Capture the cell that displays the provided text and extract its [x, y] central coordinate. 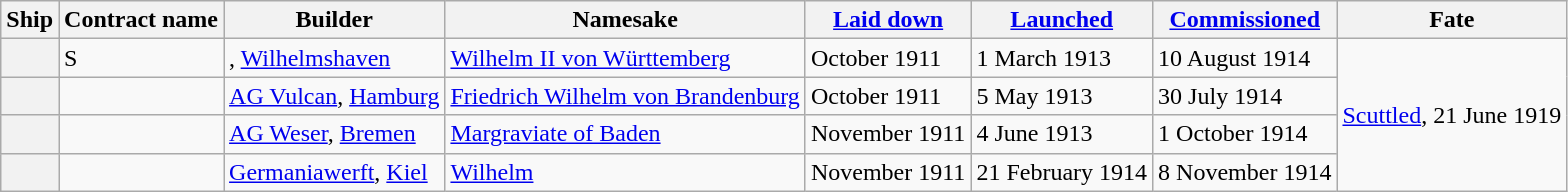
Namesake [625, 20]
AG Weser, Bremen [334, 134]
Commissioned [1245, 20]
Ship [30, 20]
, Wilhelmshaven [334, 58]
Contract name [142, 20]
21 February 1914 [1062, 172]
Launched [1062, 20]
AG Vulcan, Hamburg [334, 96]
4 June 1913 [1062, 134]
Scuttled, 21 June 1919 [1452, 115]
Builder [334, 20]
10 August 1914 [1245, 58]
Wilhelm [625, 172]
Germaniawerft, Kiel [334, 172]
8 November 1914 [1245, 172]
S [142, 58]
Margraviate of Baden [625, 134]
30 July 1914 [1245, 96]
Wilhelm II von Württemberg [625, 58]
1 October 1914 [1245, 134]
Fate [1452, 20]
1 March 1913 [1062, 58]
5 May 1913 [1062, 96]
Friedrich Wilhelm von Brandenburg [625, 96]
Laid down [888, 20]
